Find where the given text appears and provide that cell's center as [x, y] coordinate. 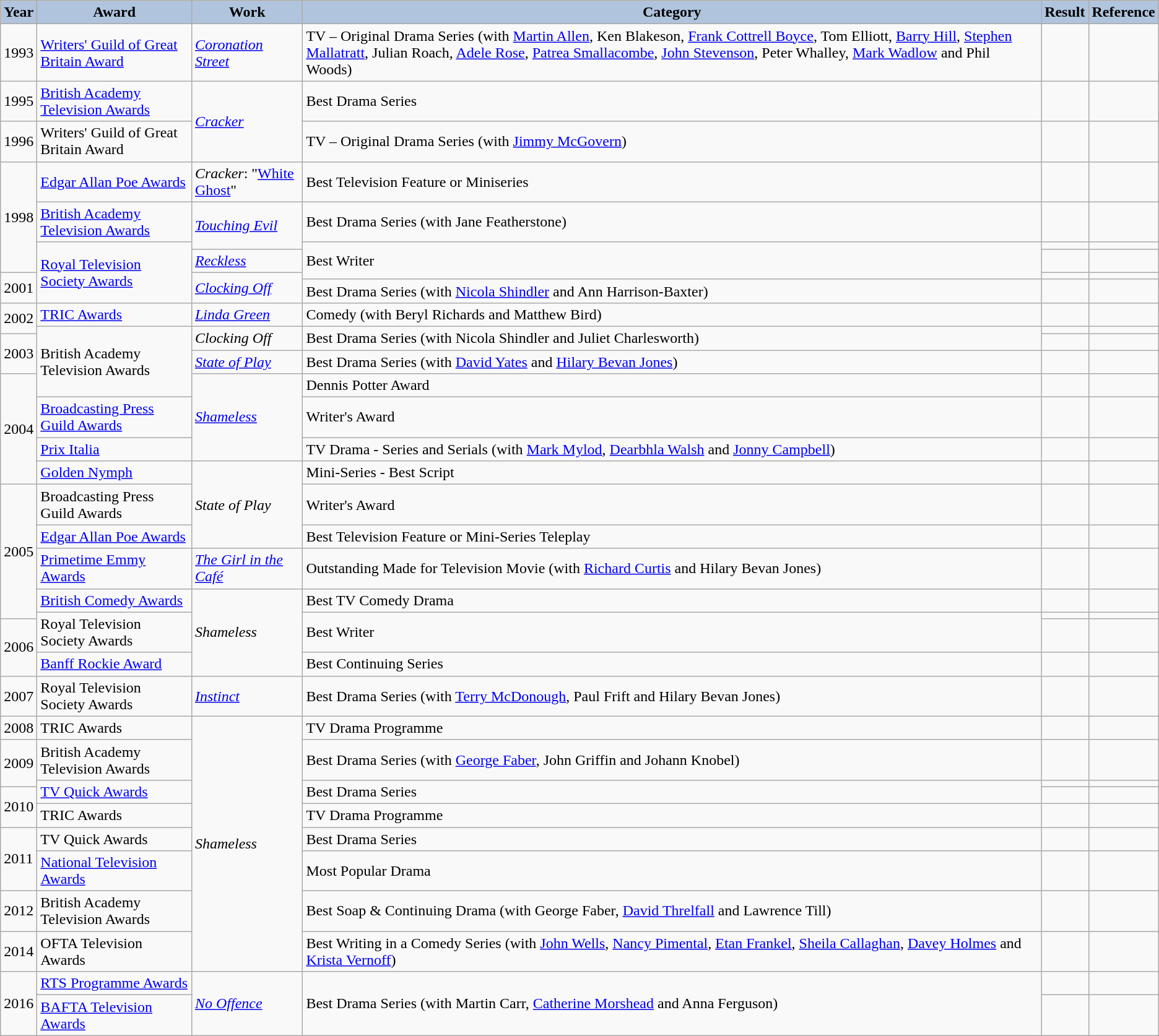
Prix Italia [115, 449]
Primetime Emmy Awards [115, 568]
Outstanding Made for Television Movie (with Richard Curtis and Hilary Bevan Jones) [672, 568]
Best Drama Series (with Nicola Shindler and Juliet Charlesworth) [672, 338]
2003 [19, 353]
Best Television Feature or Mini-Series Teleplay [672, 537]
2014 [19, 952]
Reckless [246, 261]
2016 [19, 1004]
2002 [19, 318]
Best Drama Series (with Martin Carr, Catherine Morshead and Anna Ferguson) [672, 1004]
Cracker [246, 121]
1998 [19, 217]
Touching Evil [246, 225]
1993 [19, 53]
BAFTA Television Awards [115, 1015]
2011 [19, 859]
Cracker: "White Ghost" [246, 182]
2005 [19, 552]
2001 [19, 287]
Best Drama Series (with David Yates and Hilary Bevan Jones) [672, 362]
2009 [19, 763]
2006 [19, 647]
National Television Awards [115, 871]
Best Drama Series (with Nicola Shindler and Ann Harrison-Baxter) [672, 291]
2004 [19, 430]
Instinct [246, 696]
Comedy (with Beryl Richards and Matthew Bird) [672, 314]
Dennis Potter Award [672, 386]
OFTA Television Awards [115, 952]
The Girl in the Café [246, 568]
No Offence [246, 1004]
Golden Nymph [115, 473]
Coronation Street [246, 53]
TV Drama - Series and Serials (with Mark Mylod, Dearbhla Walsh and Jonny Campbell) [672, 449]
2008 [19, 728]
1995 [19, 101]
Mini-Series - Best Script [672, 473]
Best Continuing Series [672, 664]
Reference [1123, 12]
Linda Green [246, 314]
Category [672, 12]
RTS Programme Awards [115, 983]
TV – Original Drama Series (with Jimmy McGovern) [672, 141]
Best Television Feature or Miniseries [672, 182]
Award [115, 12]
1996 [19, 141]
Best Drama Series (with Jane Featherstone) [672, 222]
2010 [19, 807]
Banff Rockie Award [115, 664]
2012 [19, 911]
Most Popular Drama [672, 871]
Best Soap & Continuing Drama (with George Faber, David Threlfall and Lawrence Till) [672, 911]
Result [1065, 12]
Best TV Comedy Drama [672, 600]
2007 [19, 696]
Best Drama Series (with Terry McDonough, Paul Frift and Hilary Bevan Jones) [672, 696]
Work [246, 12]
British Comedy Awards [115, 600]
Best Drama Series (with George Faber, John Griffin and Johann Knobel) [672, 760]
Year [19, 12]
Best Writing in a Comedy Series (with John Wells, Nancy Pimental, Etan Frankel, Sheila Callaghan, Davey Holmes and Krista Vernoff) [672, 952]
